Provide the (x, y) coordinate of the cell's center where the given text is located.  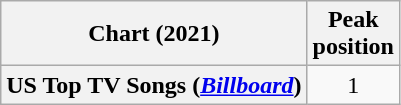
1 (353, 85)
Chart (2021) (154, 34)
Peakposition (353, 34)
US Top TV Songs (Billboard) (154, 85)
